Capture the cell that displays the provided text and extract its (X, Y) central coordinate. 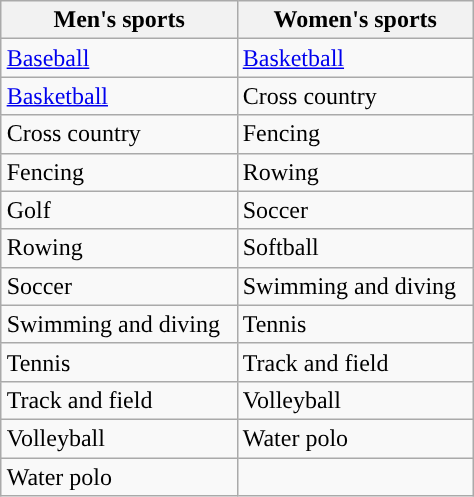
Softball (355, 248)
Golf (119, 210)
Men's sports (119, 20)
Baseball (119, 58)
Women's sports (355, 20)
